Locate the cell with the specified text and output its (x, y) center coordinate. 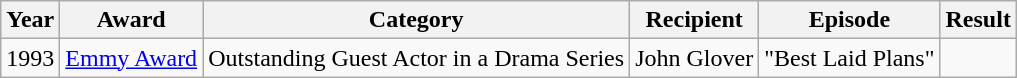
Result (978, 20)
Emmy Award (132, 58)
Recipient (694, 20)
John Glover (694, 58)
"Best Laid Plans" (850, 58)
Outstanding Guest Actor in a Drama Series (416, 58)
Award (132, 20)
Year (30, 20)
1993 (30, 58)
Category (416, 20)
Episode (850, 20)
